Extract the [X, Y] coordinate from the center of the cell holding the provided text.  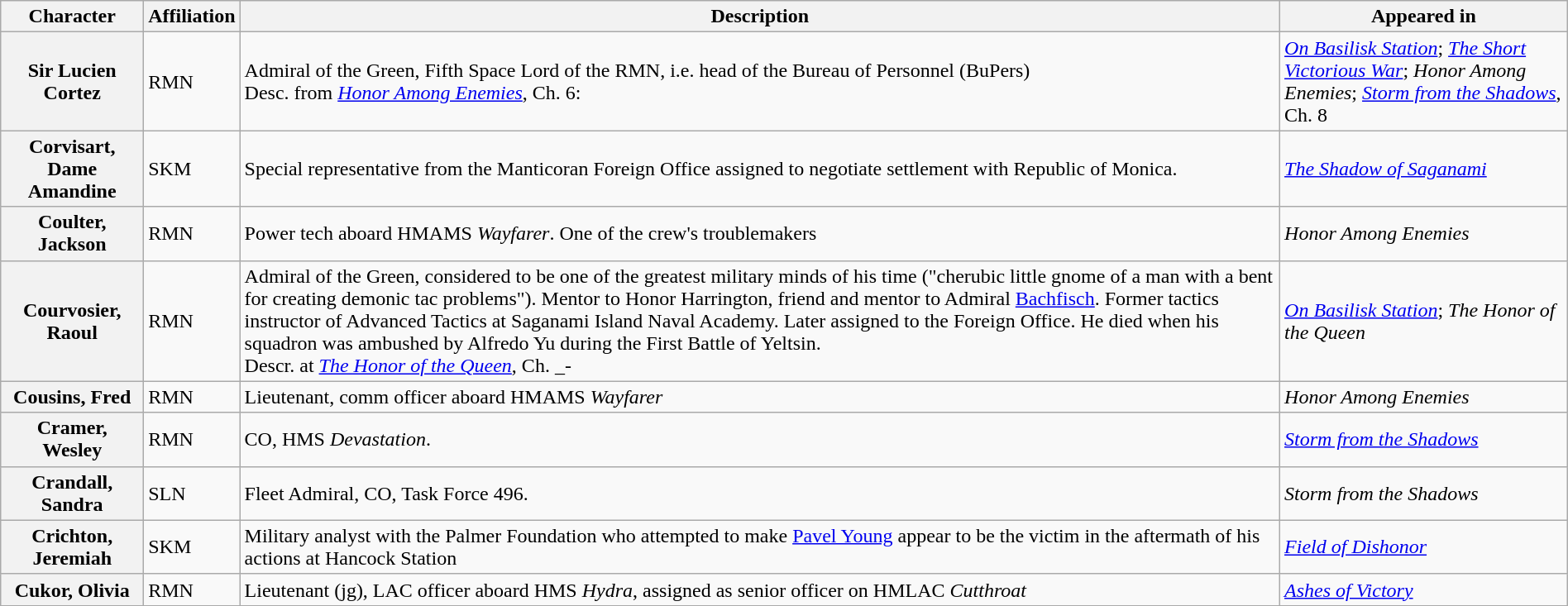
Cousins, Fred [73, 397]
Field of Dishonor [1424, 547]
Power tech aboard HMAMS Wayfarer. One of the crew's troublemakers [759, 233]
SLN [192, 493]
Lieutenant, comm officer aboard HMAMS Wayfarer [759, 397]
Appeared in [1424, 17]
Cramer, Wesley [73, 440]
Special representative from the Manticoran Foreign Office assigned to negotiate settlement with Republic of Monica. [759, 169]
Character [73, 17]
Admiral of the Green, Fifth Space Lord of the RMN, i.e. head of the Bureau of Personnel (BuPers)Desc. from Honor Among Enemies, Ch. 6: [759, 81]
Description [759, 17]
Crichton, Jeremiah [73, 547]
Coulter, Jackson [73, 233]
Cukor, Olivia [73, 589]
On Basilisk Station; The Honor of the Queen [1424, 321]
Crandall, Sandra [73, 493]
CO, HMS Devastation. [759, 440]
Courvosier, Raoul [73, 321]
Affiliation [192, 17]
Lieutenant (jg), LAC officer aboard HMS Hydra, assigned as senior officer on HMLAC Cutthroat [759, 589]
Sir Lucien Cortez [73, 81]
Fleet Admiral, CO, Task Force 496. [759, 493]
The Shadow of Saganami [1424, 169]
On Basilisk Station; The Short Victorious War; Honor Among Enemies; Storm from the Shadows, Ch. 8 [1424, 81]
Ashes of Victory [1424, 589]
Corvisart, Dame Amandine [73, 169]
